Scan for the cell matching the given text and deliver its (x, y) coordinate at center. 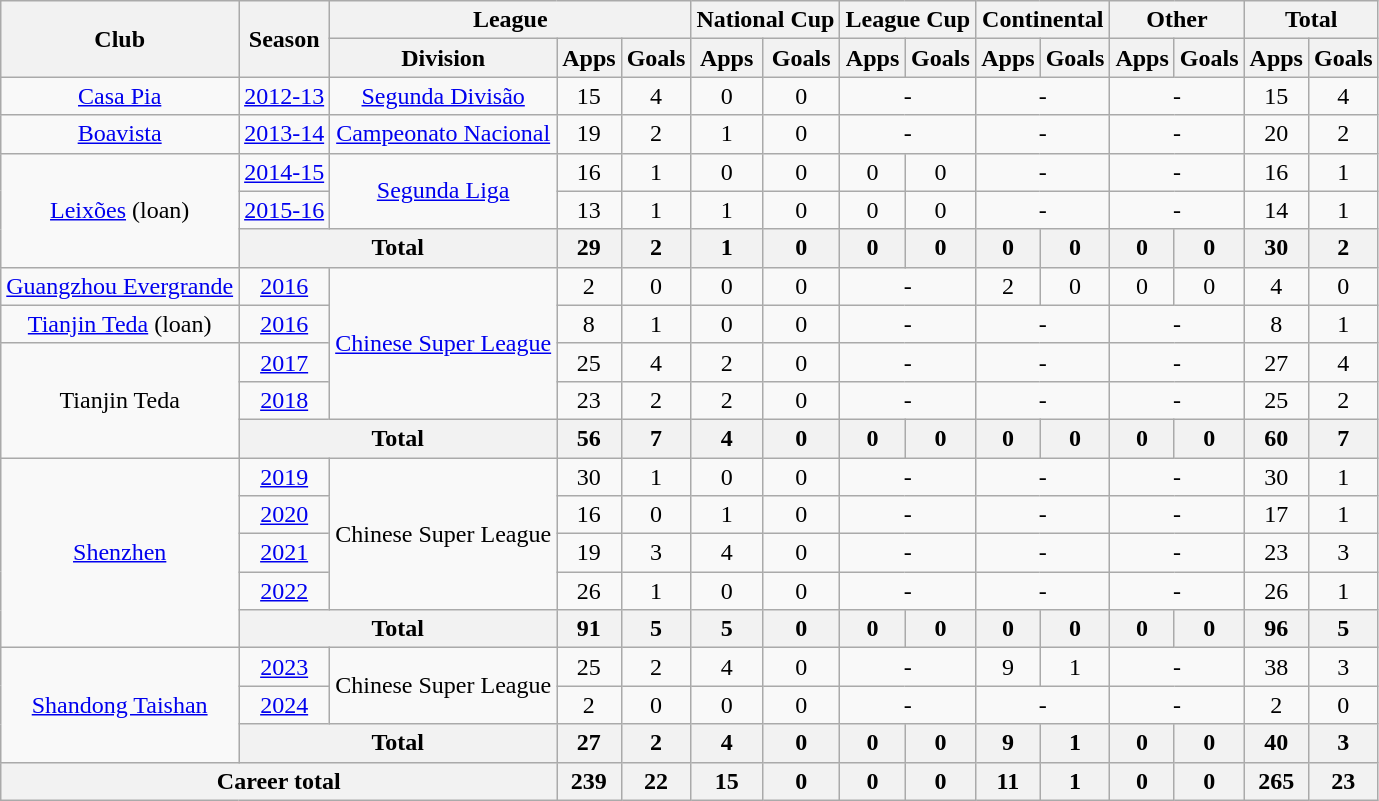
2013-14 (284, 134)
2019 (284, 477)
2023 (284, 667)
Club (120, 39)
Campeonato Nacional (444, 134)
2014-15 (284, 172)
22 (656, 781)
League (510, 20)
91 (589, 629)
60 (1276, 438)
Segunda Liga (444, 191)
20 (1276, 134)
Season (284, 39)
Tianjin Teda (loan) (120, 324)
13 (589, 210)
11 (1008, 781)
Career total (279, 781)
56 (589, 438)
Casa Pia (120, 96)
14 (1276, 210)
Division (444, 58)
239 (589, 781)
29 (589, 248)
2012-13 (284, 96)
96 (1276, 629)
2022 (284, 591)
2020 (284, 515)
Shandong Taishan (120, 705)
National Cup (766, 20)
Continental (1043, 20)
Guangzhou Evergrande (120, 286)
Other (1177, 20)
2015-16 (284, 210)
2024 (284, 705)
Tianjin Teda (120, 400)
Segunda Divisão (444, 96)
265 (1276, 781)
38 (1276, 667)
2021 (284, 553)
Boavista (120, 134)
Shenzhen (120, 553)
Leixões (loan) (120, 210)
17 (1276, 515)
2017 (284, 362)
40 (1276, 743)
2018 (284, 400)
League Cup (908, 20)
